Locate the cell with the specified text and output its (x, y) center coordinate. 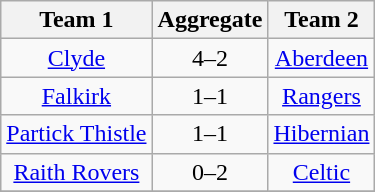
Clyde (76, 58)
Celtic (322, 172)
Team 1 (76, 20)
0–2 (210, 172)
4–2 (210, 58)
Aberdeen (322, 58)
Rangers (322, 96)
Team 2 (322, 20)
Falkirk (76, 96)
Aggregate (210, 20)
Hibernian (322, 134)
Partick Thistle (76, 134)
Raith Rovers (76, 172)
